Scan for the cell matching the given text and deliver its (x, y) coordinate at center. 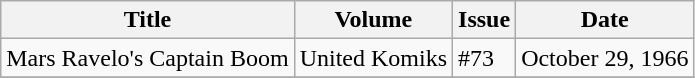
Title (148, 20)
United Komiks (373, 58)
Issue (484, 20)
Volume (373, 20)
Mars Ravelo's Captain Boom (148, 58)
October 29, 1966 (605, 58)
#73 (484, 58)
Date (605, 20)
